For the text-containing cell, return its midpoint in (X, Y) coordinate format. 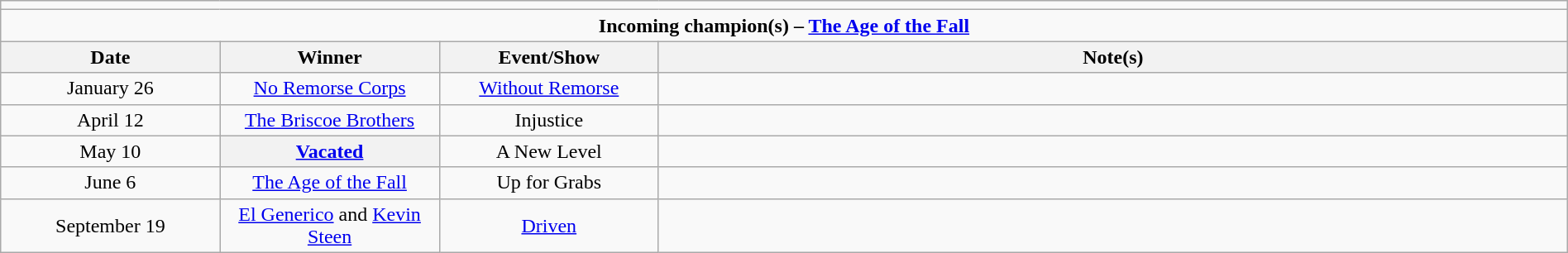
Without Remorse (549, 88)
The Briscoe Brothers (329, 120)
Note(s) (1113, 57)
Up for Grabs (549, 183)
A New Level (549, 151)
The Age of the Fall (329, 183)
Injustice (549, 120)
No Remorse Corps (329, 88)
Event/Show (549, 57)
El Generico and Kevin Steen (329, 225)
Date (111, 57)
Driven (549, 225)
Winner (329, 57)
September 19 (111, 225)
April 12 (111, 120)
January 26 (111, 88)
Incoming champion(s) – The Age of the Fall (784, 26)
June 6 (111, 183)
Vacated (329, 151)
May 10 (111, 151)
